Extract the [X, Y] coordinate from the center of the cell holding the provided text.  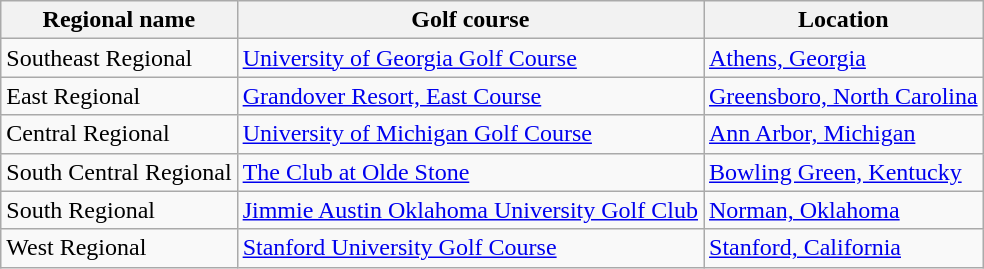
East Regional [119, 96]
Athens, Georgia [844, 58]
Bowling Green, Kentucky [844, 172]
South Central Regional [119, 172]
Central Regional [119, 134]
Stanford, California [844, 248]
Jimmie Austin Oklahoma University Golf Club [470, 210]
South Regional [119, 210]
West Regional [119, 248]
Ann Arbor, Michigan [844, 134]
Greensboro, North Carolina [844, 96]
The Club at Olde Stone [470, 172]
Grandover Resort, East Course [470, 96]
Golf course [470, 20]
Location [844, 20]
Norman, Oklahoma [844, 210]
Regional name [119, 20]
Stanford University Golf Course [470, 248]
Southeast Regional [119, 58]
University of Michigan Golf Course [470, 134]
University of Georgia Golf Course [470, 58]
